Search for the cell housing the specified text and yield its [x, y] center coordinate. 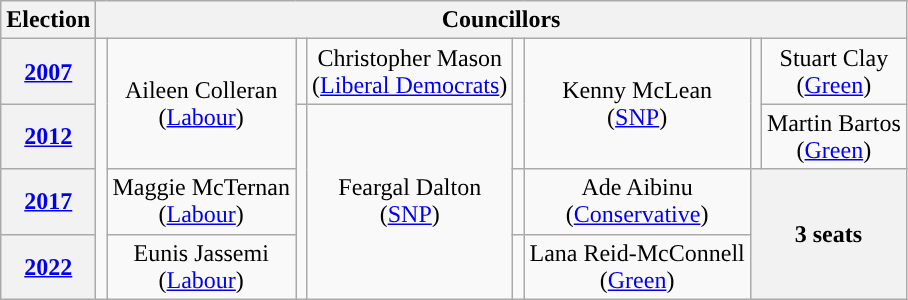
Maggie McTernan(Labour) [202, 202]
Stuart Clay(Green) [834, 72]
Eunis Jassemi(Labour) [202, 266]
Martin Bartos(Green) [834, 136]
Lana Reid-McConnell(Green) [637, 266]
Feargal Dalton(SNP) [410, 202]
Aileen Colleran(Labour) [202, 104]
2022 [48, 266]
2017 [48, 202]
Kenny McLean(SNP) [637, 104]
2012 [48, 136]
Councillors [502, 20]
Ade Aibinu(Conservative) [637, 202]
3 seats [828, 234]
Christopher Mason(Liberal Democrats) [410, 72]
Election [48, 20]
2007 [48, 72]
